Return [x, y] of the center of cell containing provided text 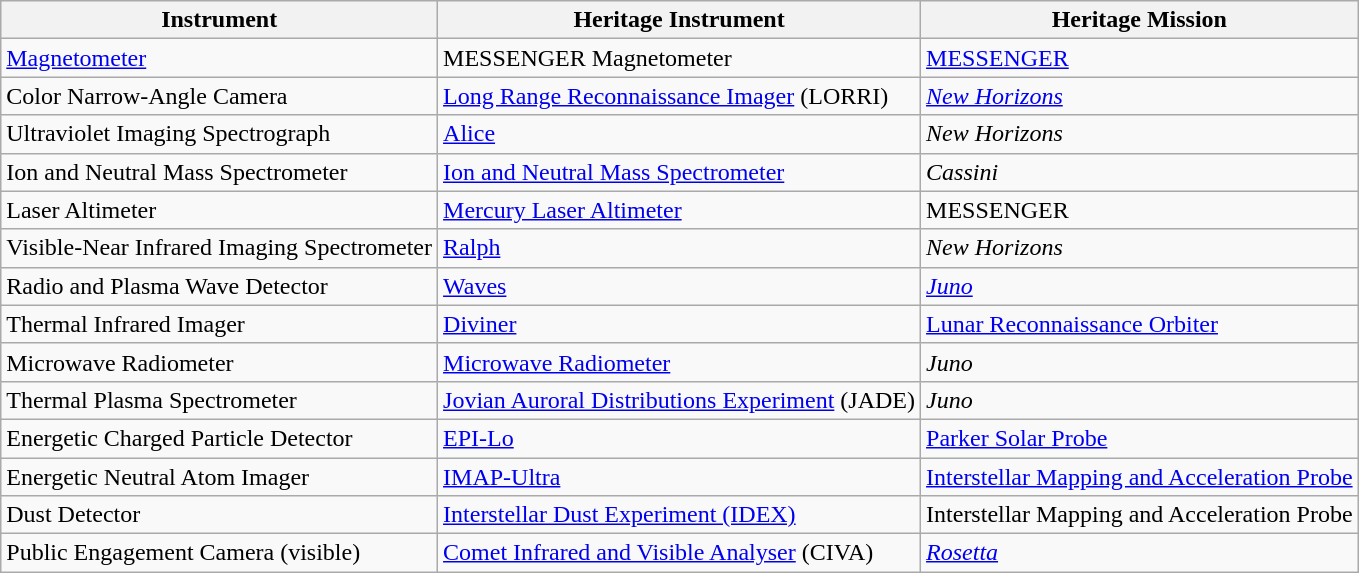
Comet Infrared and Visible Analyser (CIVA) [680, 553]
Magnetometer [220, 58]
Laser Altimeter [220, 210]
Long Range Reconnaissance Imager (LORRI) [680, 96]
Alice [680, 134]
Radio and Plasma Wave Detector [220, 286]
Energetic Neutral Atom Imager [220, 477]
Thermal Infrared Imager [220, 324]
Thermal Plasma Spectrometer [220, 400]
Public Engagement Camera (visible) [220, 553]
Diviner [680, 324]
Dust Detector [220, 515]
Ralph [680, 248]
EPI-Lo [680, 438]
Lunar Reconnaissance Orbiter [1140, 324]
Cassini [1140, 172]
Visible-Near Infrared Imaging Spectrometer [220, 248]
MESSENGER Magnetometer [680, 58]
Interstellar Dust Experiment (IDEX) [680, 515]
Heritage Instrument [680, 20]
Jovian Auroral Distributions Experiment (JADE) [680, 400]
Waves [680, 286]
Heritage Mission [1140, 20]
Parker Solar Probe [1140, 438]
Instrument [220, 20]
IMAP-Ultra [680, 477]
Mercury Laser Altimeter [680, 210]
Ultraviolet Imaging Spectrograph [220, 134]
Rosetta [1140, 553]
Color Narrow-Angle Camera [220, 96]
Energetic Charged Particle Detector [220, 438]
